Scan for the cell matching the given text and deliver its (x, y) coordinate at center. 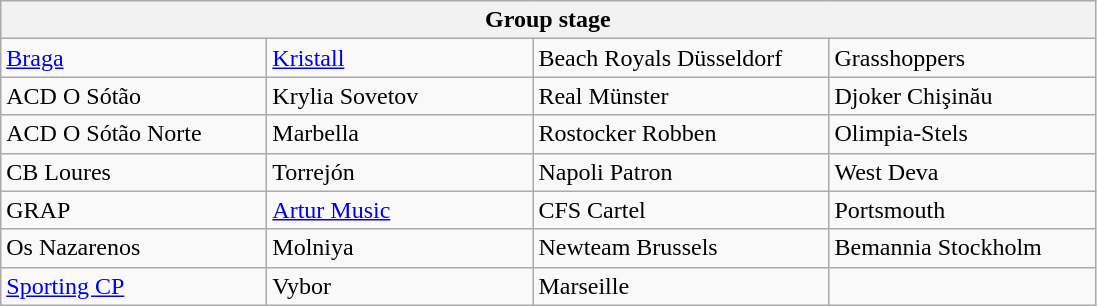
GRAP (134, 210)
Marseille (681, 286)
Real Münster (681, 96)
Beach Royals Düsseldorf (681, 58)
CB Loures (134, 172)
Napoli Patron (681, 172)
Djoker Chişinău (962, 96)
Rostocker Robben (681, 134)
Torrejón (400, 172)
West Deva (962, 172)
Krylia Sovetov (400, 96)
ACD O Sótão Norte (134, 134)
Grasshoppers (962, 58)
ACD O Sótão (134, 96)
Olimpia-Stels (962, 134)
Braga (134, 58)
Molniya (400, 248)
Group stage (548, 20)
Artur Music (400, 210)
Sporting CP (134, 286)
Newteam Brussels (681, 248)
Portsmouth (962, 210)
Kristall (400, 58)
Marbella (400, 134)
CFS Cartel (681, 210)
Bemannia Stockholm (962, 248)
Os Nazarenos (134, 248)
Vybor (400, 286)
